Provide the (x, y) coordinate of the cell's center where the given text is located.  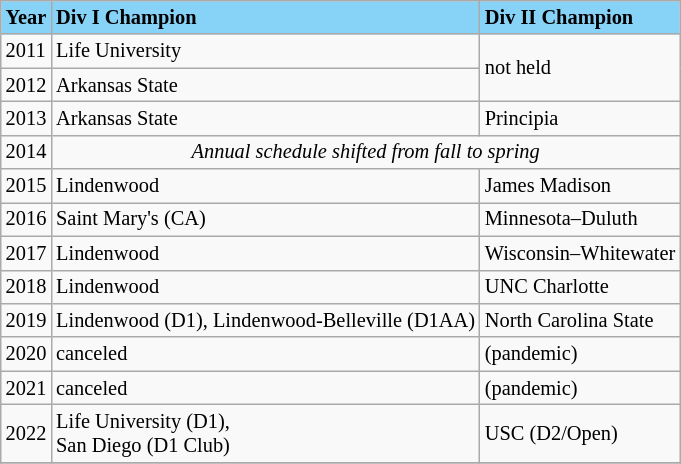
2012 (26, 85)
Lindenwood (D1), Lindenwood-Belleville (D1AA) (266, 320)
James Madison (580, 186)
2015 (26, 186)
Life University (D1), San Diego (D1 Club) (266, 433)
2020 (26, 354)
Div I Champion (266, 17)
2016 (26, 219)
2014 (26, 152)
Saint Mary's (CA) (266, 219)
2013 (26, 118)
2019 (26, 320)
North Carolina State (580, 320)
Principia (580, 118)
2021 (26, 388)
not held (580, 68)
2017 (26, 253)
2011 (26, 51)
Life University (266, 51)
2018 (26, 287)
Wisconsin–Whitewater (580, 253)
Div II Champion (580, 17)
USC (D2/Open) (580, 433)
UNC Charlotte (580, 287)
Minnesota–Duluth (580, 219)
2022 (26, 433)
Year (26, 17)
Annual schedule shifted from fall to spring (366, 152)
